From the cell containing the given text, extract its center point as [x, y] coordinate. 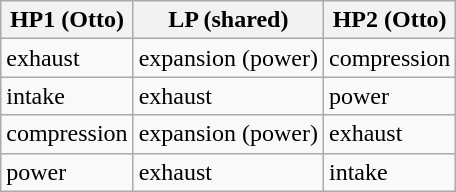
HP1 (Otto) [67, 20]
HP2 (Otto) [389, 20]
LP (shared) [228, 20]
